Output the [X, Y] coordinate of the center of the cell containing the given text.  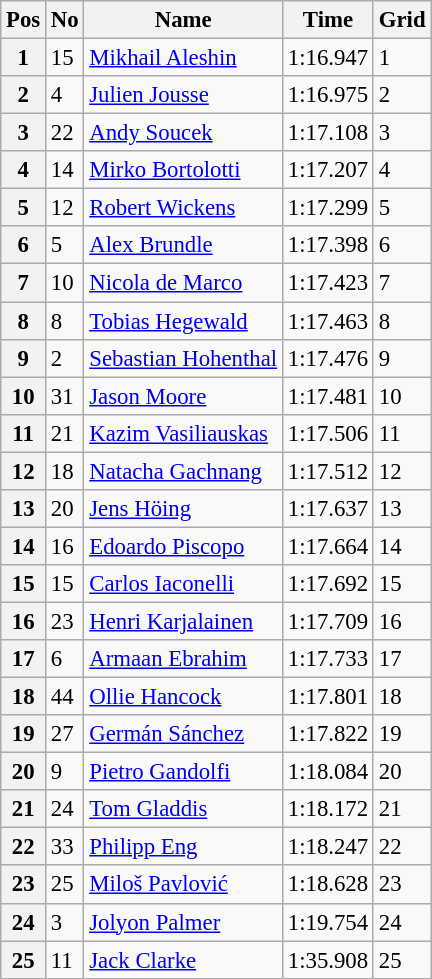
33 [65, 847]
Jack Clarke [184, 960]
27 [65, 734]
31 [65, 396]
1:16.975 [328, 95]
1:17.733 [328, 659]
Mikhail Aleshin [184, 58]
1:18.084 [328, 772]
Nicola de Marco [184, 283]
1:18.172 [328, 809]
Kazim Vasiliauskas [184, 433]
1:17.692 [328, 584]
1:17.476 [328, 358]
1:19.754 [328, 922]
Mirko Bortolotti [184, 170]
1:16.947 [328, 58]
Natacha Gachnang [184, 471]
1:18.247 [328, 847]
1:17.637 [328, 509]
Carlos Iaconelli [184, 584]
Philipp Eng [184, 847]
1:17.108 [328, 133]
1:17.481 [328, 396]
Ollie Hancock [184, 697]
Henri Karjalainen [184, 621]
Grid [402, 20]
Tom Gladdis [184, 809]
1:17.423 [328, 283]
Sebastian Hohenthal [184, 358]
1:17.398 [328, 245]
Julien Jousse [184, 95]
1:17.506 [328, 433]
1:17.463 [328, 321]
Miloš Pavlović [184, 885]
1:17.207 [328, 170]
Jason Moore [184, 396]
1:17.664 [328, 546]
Edoardo Piscopo [184, 546]
Tobias Hegewald [184, 321]
Time [328, 20]
Pos [24, 20]
Pietro Gandolfi [184, 772]
1:18.628 [328, 885]
Andy Soucek [184, 133]
Name [184, 20]
Alex Brundle [184, 245]
1:17.299 [328, 208]
1:17.512 [328, 471]
Jolyon Palmer [184, 922]
Jens Höing [184, 509]
1:17.822 [328, 734]
Armaan Ebrahim [184, 659]
44 [65, 697]
1:17.709 [328, 621]
Robert Wickens [184, 208]
1:17.801 [328, 697]
1:35.908 [328, 960]
Germán Sánchez [184, 734]
No [65, 20]
